For the text-containing cell, return its midpoint in (x, y) coordinate format. 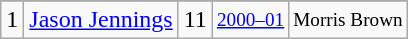
Morris Brown (348, 20)
1 (12, 20)
Jason Jennings (101, 20)
2000–01 (250, 20)
11 (195, 20)
